Scan for the cell matching the given text and deliver its [x, y] coordinate at center. 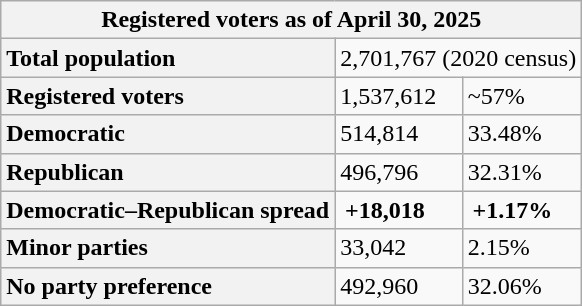
33,042 [399, 248]
+18,018 [399, 210]
2,701,767 (2020 census) [458, 58]
1,537,612 [399, 96]
2.15% [522, 248]
Democratic–Republican spread [168, 210]
+1.17% [522, 210]
Republican [168, 172]
Minor parties [168, 248]
32.31% [522, 172]
Total population [168, 58]
496,796 [399, 172]
33.48% [522, 134]
Registered voters [168, 96]
32.06% [522, 286]
~57% [522, 96]
Democratic [168, 134]
No party preference [168, 286]
Registered voters as of April 30, 2025 [292, 20]
492,960 [399, 286]
514,814 [399, 134]
